Determine the [x, y] coordinate at the center of the cell enclosing the given text.  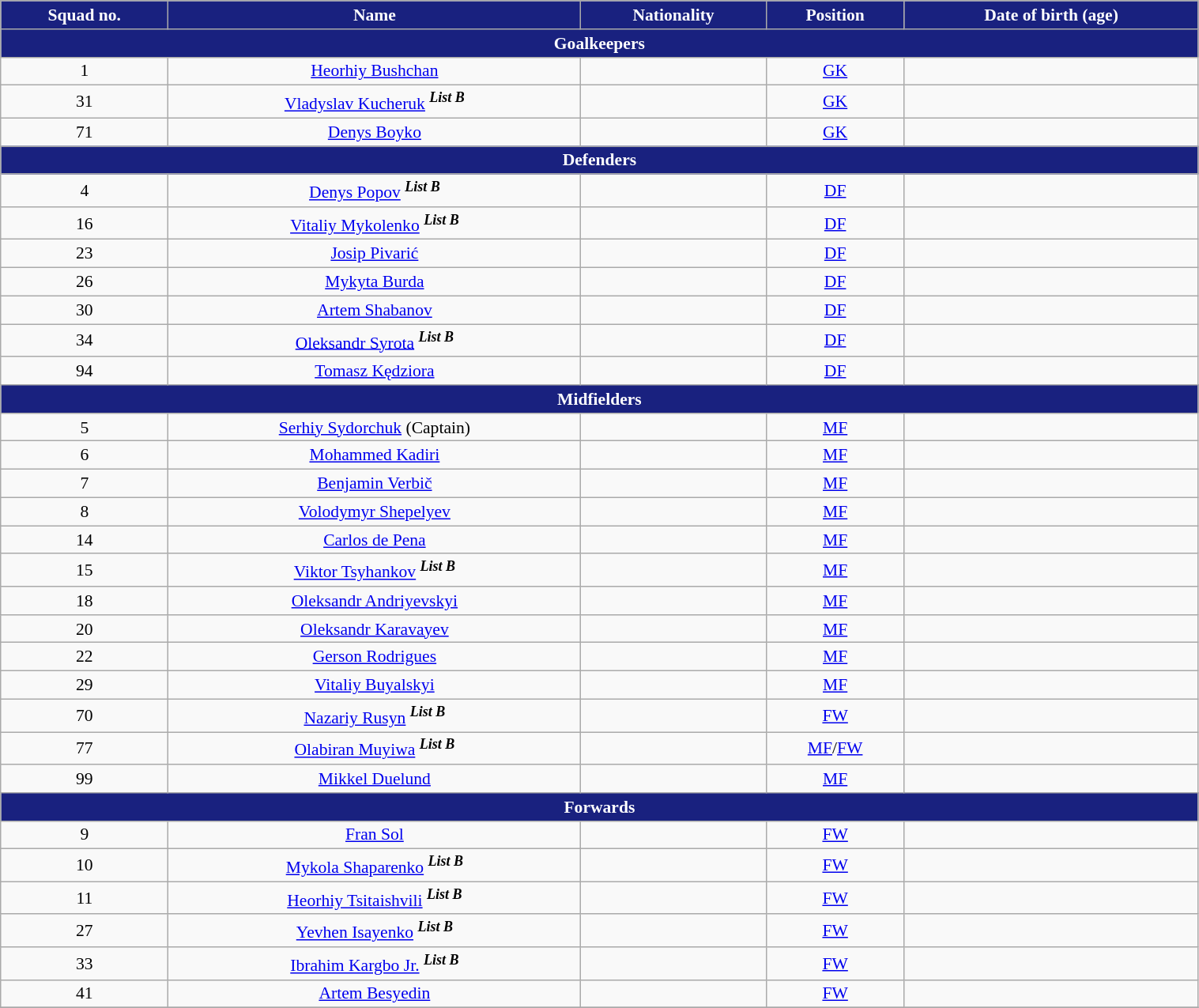
33 [85, 963]
MF/FW [835, 748]
7 [85, 484]
Forwards [599, 807]
5 [85, 428]
Vitaliy Buyalskyi [375, 685]
Name [375, 15]
Oleksandr Karavayev [375, 629]
8 [85, 512]
Carlos de Pena [375, 540]
1 [85, 71]
Oleksandr Syrota List B [375, 340]
Fran Sol [375, 836]
Gerson Rodrigues [375, 657]
Mikkel Duelund [375, 779]
4 [85, 191]
Artem Besyedin [375, 994]
Defenders [599, 160]
30 [85, 310]
71 [85, 132]
20 [85, 629]
70 [85, 716]
41 [85, 994]
23 [85, 254]
Benjamin Verbič [375, 484]
Denys Boyko [375, 132]
16 [85, 223]
Mohammed Kadiri [375, 455]
Vladyslav Kucheruk List B [375, 101]
29 [85, 685]
34 [85, 340]
Squad no. [85, 15]
Josip Pivarić [375, 254]
Tomasz Kędziora [375, 371]
10 [85, 865]
94 [85, 371]
Heorhiy Bushchan [375, 71]
11 [85, 898]
Volodymyr Shepelyev [375, 512]
Position [835, 15]
99 [85, 779]
Denys Popov List B [375, 191]
Mykola Shaparenko List B [375, 865]
6 [85, 455]
27 [85, 931]
26 [85, 282]
31 [85, 101]
Oleksandr Andriyevskyi [375, 601]
Date of birth (age) [1051, 15]
15 [85, 571]
Mykyta Burda [375, 282]
9 [85, 836]
22 [85, 657]
Serhiy Sydorchuk (Captain) [375, 428]
Nazariy Rusyn List B [375, 716]
Midfielders [599, 399]
Nationality [673, 15]
Viktor Tsyhankov List B [375, 571]
18 [85, 601]
Vitaliy Mykolenko List B [375, 223]
Goalkeepers [599, 43]
77 [85, 748]
Heorhiy Tsitaishvili List B [375, 898]
Olabiran Muyiwa List B [375, 748]
Ibrahim Kargbo Jr. List B [375, 963]
Yevhen Isayenko List B [375, 931]
14 [85, 540]
Artem Shabanov [375, 310]
